Scan for the cell matching the given text and deliver its (x, y) coordinate at center. 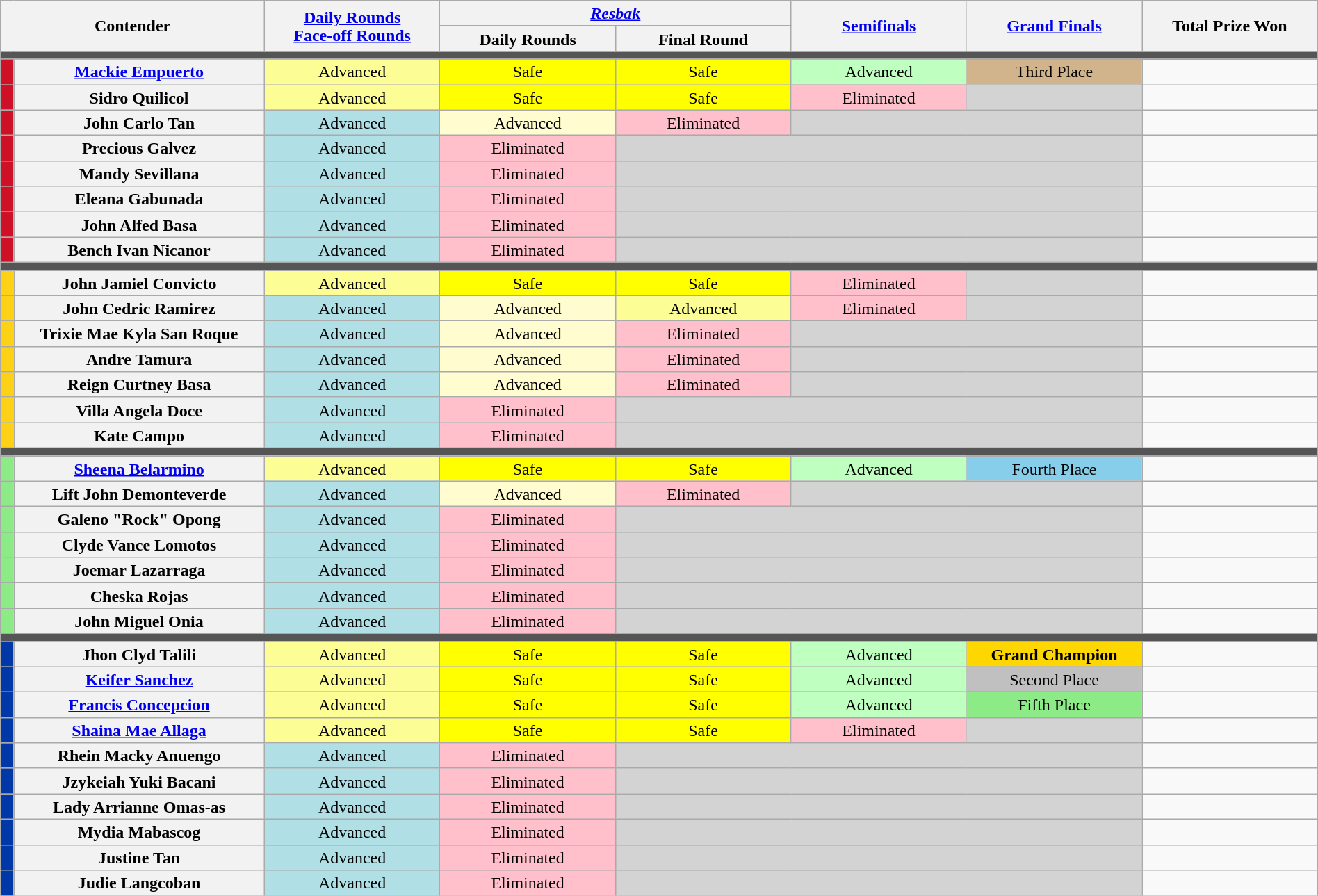
Joemar Lazarraga (139, 570)
Daily Rounds (528, 39)
Reign Curtney Basa (139, 385)
Keifer Sanchez (139, 680)
Mackie Empuerto (139, 72)
Grand Champion (1054, 653)
Resbak (616, 14)
Daily RoundsFace-off Rounds (352, 26)
Sidro Quilicol (139, 97)
Villa Angela Doce (139, 410)
Justine Tan (139, 858)
Lift John Demonteverde (139, 494)
Grand Finals (1054, 26)
John Jamiel Convicto (139, 282)
John Carlo Tan (139, 122)
John Cedric Ramirez (139, 309)
Semifinals (879, 26)
Mandy Sevillana (139, 174)
Cheska Rojas (139, 595)
Galeno "Rock" Opong (139, 520)
Kate Campo (139, 435)
Lady Arrianne Omas-as (139, 806)
Fifth Place (1054, 705)
Judie Langcoban (139, 883)
Shaina Mae Allaga (139, 730)
Andre Tamura (139, 359)
Jhon Clyd Talili (139, 653)
Precious Galvez (139, 149)
Second Place (1054, 680)
Francis Concepcion (139, 705)
Jzykeiah Yuki Bacani (139, 781)
John Miguel Onia (139, 621)
Trixie Mae Kyla San Roque (139, 334)
Sheena Belarmino (139, 469)
Rhein Macky Anuengo (139, 756)
Contender (133, 26)
Eleana Gabunada (139, 199)
Bench Ivan Nicanor (139, 250)
Mydia Mabascog (139, 831)
Total Prize Won (1230, 26)
John Alfed Basa (139, 224)
Clyde Vance Lomotos (139, 545)
Fourth Place (1054, 469)
Final Round (703, 39)
Third Place (1054, 72)
